Detect which cell encompasses the target text, then output its (x, y) center coordinate. 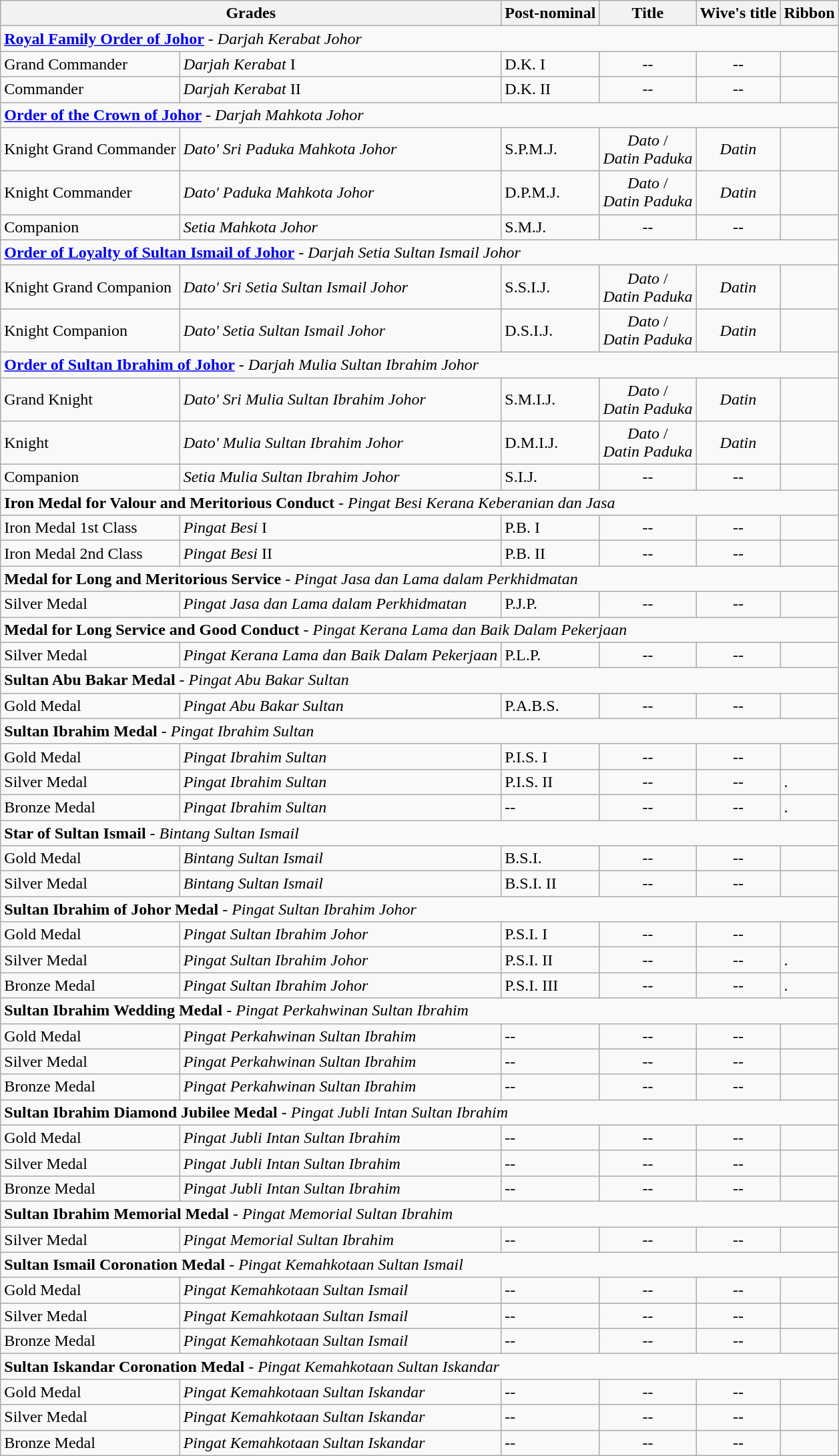
P.S.I. III (550, 985)
Royal Family Order of Johor - Darjah Kerabat Johor (419, 39)
Pingat Abu Bakar Sultan (340, 706)
S.M.I.J. (550, 399)
P.B. I (550, 528)
S.P.M.J. (550, 150)
P.L.P. (550, 655)
P.S.I. II (550, 960)
Grand Knight (90, 399)
Post-nominal (550, 13)
Order of Sultan Ibrahim of Johor - Darjah Mulia Sultan Ibrahim Johor (419, 365)
Dato' Setia Sultan Ismail Johor (340, 330)
Iron Medal 1st Class (90, 528)
Pingat Besi I (340, 528)
Pingat Jasa dan Lama dalam Perkhidmatan (340, 604)
Sultan Ismail Coronation Medal - Pingat Kemahkotaan Sultan Ismail (419, 1265)
Setia Mahkota Johor (340, 227)
Grades (251, 13)
Sultan Iskandar Coronation Medal - Pingat Kemahkotaan Sultan Iskandar (419, 1367)
Grand Commander (90, 64)
Dato' Mulia Sultan Ibrahim Johor (340, 443)
Ribbon (809, 13)
Knight Companion (90, 330)
Dato' Sri Setia Sultan Ismail Johor (340, 287)
Commander (90, 89)
Knight Commander (90, 192)
S.S.I.J. (550, 287)
Darjah Kerabat I (340, 64)
Pingat Besi II (340, 553)
B.S.I. II (550, 884)
Sultan Ibrahim Diamond Jubilee Medal - Pingat Jubli Intan Sultan Ibrahim (419, 1112)
Title (647, 13)
P.A.B.S. (550, 706)
S.I.J. (550, 477)
P.I.S. II (550, 782)
Order of Loyalty of Sultan Ismail of Johor - Darjah Setia Sultan Ismail Johor (419, 252)
Pingat Kerana Lama dan Baik Dalam Pekerjaan (340, 655)
D.K. II (550, 89)
Darjah Kerabat II (340, 89)
Knight (90, 443)
Dato' Paduka Mahkota Johor (340, 192)
Knight Grand Commander (90, 150)
P.J.P. (550, 604)
Sultan Ibrahim Memorial Medal - Pingat Memorial Sultan Ibrahim (419, 1214)
Sultan Ibrahim Medal - Pingat Ibrahim Sultan (419, 731)
D.P.M.J. (550, 192)
P.S.I. I (550, 935)
P.B. II (550, 553)
Knight Grand Companion (90, 287)
S.M.J. (550, 227)
P.I.S. I (550, 756)
Sultan Abu Bakar Medal - Pingat Abu Bakar Sultan (419, 680)
Dato' Sri Paduka Mahkota Johor (340, 150)
Star of Sultan Ismail - Bintang Sultan Ismail (419, 832)
D.K. I (550, 64)
Medal for Long Service and Good Conduct - Pingat Kerana Lama dan Baik Dalam Pekerjaan (419, 630)
Setia Mulia Sultan Ibrahim Johor (340, 477)
B.S.I. (550, 859)
Iron Medal for Valour and Meritorious Conduct - Pingat Besi Kerana Keberanian dan Jasa (419, 503)
Sultan Ibrahim Wedding Medal - Pingat Perkahwinan Sultan Ibrahim (419, 1011)
Wive's title (738, 13)
Dato' Sri Mulia Sultan Ibrahim Johor (340, 399)
Medal for Long and Meritorious Service - Pingat Jasa dan Lama dalam Perkhidmatan (419, 579)
Sultan Ibrahim of Johor Medal - Pingat Sultan Ibrahim Johor (419, 909)
D.M.I.J. (550, 443)
D.S.I.J. (550, 330)
Pingat Memorial Sultan Ibrahim (340, 1240)
Order of the Crown of Johor - Darjah Mahkota Johor (419, 115)
Iron Medal 2nd Class (90, 553)
